Output the [X, Y] coordinate of the center of the cell containing the given text.  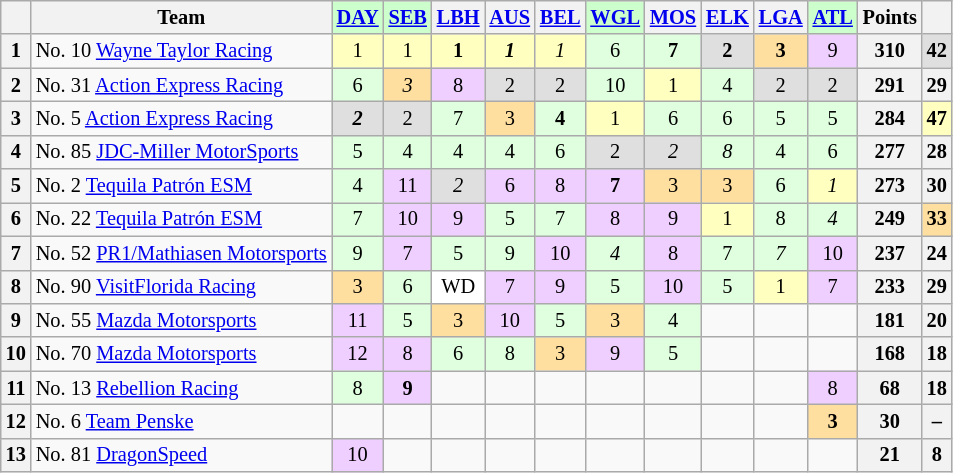
No. 13 Rebellion Racing [182, 388]
No. 81 DragonSpeed [182, 455]
24 [937, 253]
No. 90 VisitFlorida Racing [182, 287]
277 [890, 152]
WGL [615, 17]
DAY [358, 17]
No. 5 Action Express Racing [182, 118]
168 [890, 354]
AUS [509, 17]
Team [182, 17]
No. 55 Mazda Motorsports [182, 320]
No. 22 Tequila Patrón ESM [182, 219]
ATL [833, 17]
33 [937, 219]
WD [458, 287]
291 [890, 85]
No. 10 Wayne Taylor Racing [182, 51]
No. 85 JDC-Miller MotorSports [182, 152]
233 [890, 287]
No. 2 Tequila Patrón ESM [182, 186]
28 [937, 152]
LBH [458, 17]
273 [890, 186]
249 [890, 219]
181 [890, 320]
Points [890, 17]
No. 6 Team Penske [182, 421]
SEB [408, 17]
47 [937, 118]
237 [890, 253]
284 [890, 118]
21 [890, 455]
ELK [728, 17]
– [937, 421]
No. 31 Action Express Racing [182, 85]
20 [937, 320]
LGA [781, 17]
310 [890, 51]
13 [16, 455]
MOS [673, 17]
No. 52 PR1/Mathiasen Motorsports [182, 253]
42 [937, 51]
68 [890, 388]
BEL [560, 17]
No. 70 Mazda Motorsports [182, 354]
